Extract the [X, Y] coordinate from the center of the cell holding the provided text.  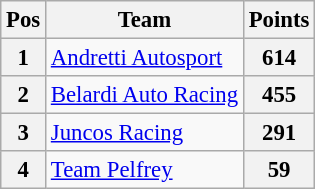
Juncos Racing [145, 133]
455 [278, 95]
Andretti Autosport [145, 58]
3 [24, 133]
4 [24, 170]
Belardi Auto Racing [145, 95]
2 [24, 95]
Pos [24, 20]
59 [278, 170]
614 [278, 58]
Team [145, 20]
291 [278, 133]
Team Pelfrey [145, 170]
Points [278, 20]
1 [24, 58]
